Provide the (X, Y) coordinate of the cell's center where the given text is located.  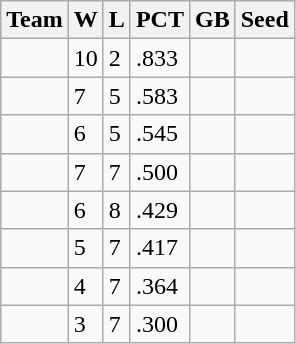
10 (86, 58)
W (86, 20)
.833 (160, 58)
.500 (160, 172)
GB (212, 20)
3 (86, 324)
L (116, 20)
4 (86, 286)
PCT (160, 20)
.583 (160, 96)
8 (116, 210)
.429 (160, 210)
2 (116, 58)
Team (35, 20)
.545 (160, 134)
.417 (160, 248)
.364 (160, 286)
.300 (160, 324)
Seed (264, 20)
